Detect which cell encompasses the target text, then output its [X, Y] center coordinate. 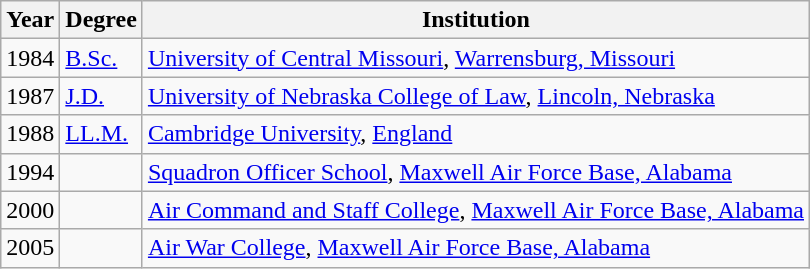
Degree [102, 20]
LL.M. [102, 134]
Air War College, Maxwell Air Force Base, Alabama [476, 248]
Squadron Officer School, Maxwell Air Force Base, Alabama [476, 172]
Air Command and Staff College, Maxwell Air Force Base, Alabama [476, 210]
1987 [30, 96]
Institution [476, 20]
1984 [30, 58]
2005 [30, 248]
J.D. [102, 96]
Cambridge University, England [476, 134]
University of Nebraska College of Law, Lincoln, Nebraska [476, 96]
Year [30, 20]
University of Central Missouri, Warrensburg, Missouri [476, 58]
1988 [30, 134]
B.Sc. [102, 58]
2000 [30, 210]
1994 [30, 172]
